Return the [X, Y] coordinate for the center point of the cell that contains the specified text.  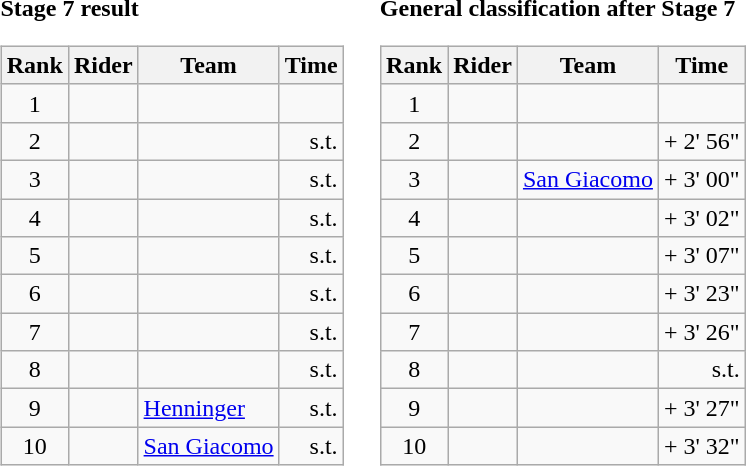
+ 3' 00" [702, 179]
+ 3' 23" [702, 294]
+ 3' 26" [702, 332]
+ 3' 32" [702, 446]
+ 3' 02" [702, 217]
+ 2' 56" [702, 141]
Henninger [208, 408]
+ 3' 27" [702, 408]
+ 3' 07" [702, 256]
